From the cell containing the given text, extract its center point as [x, y] coordinate. 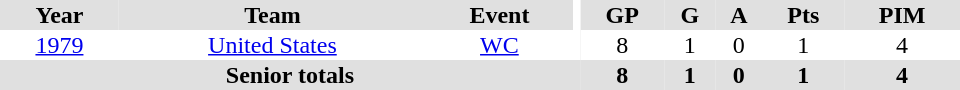
A [738, 15]
GP [622, 15]
Event [500, 15]
1979 [60, 45]
G [690, 15]
PIM [902, 15]
Senior totals [290, 75]
Team [272, 15]
WC [500, 45]
Year [60, 15]
United States [272, 45]
Pts [804, 15]
